Locate the cell with the specified text and output its (X, Y) center coordinate. 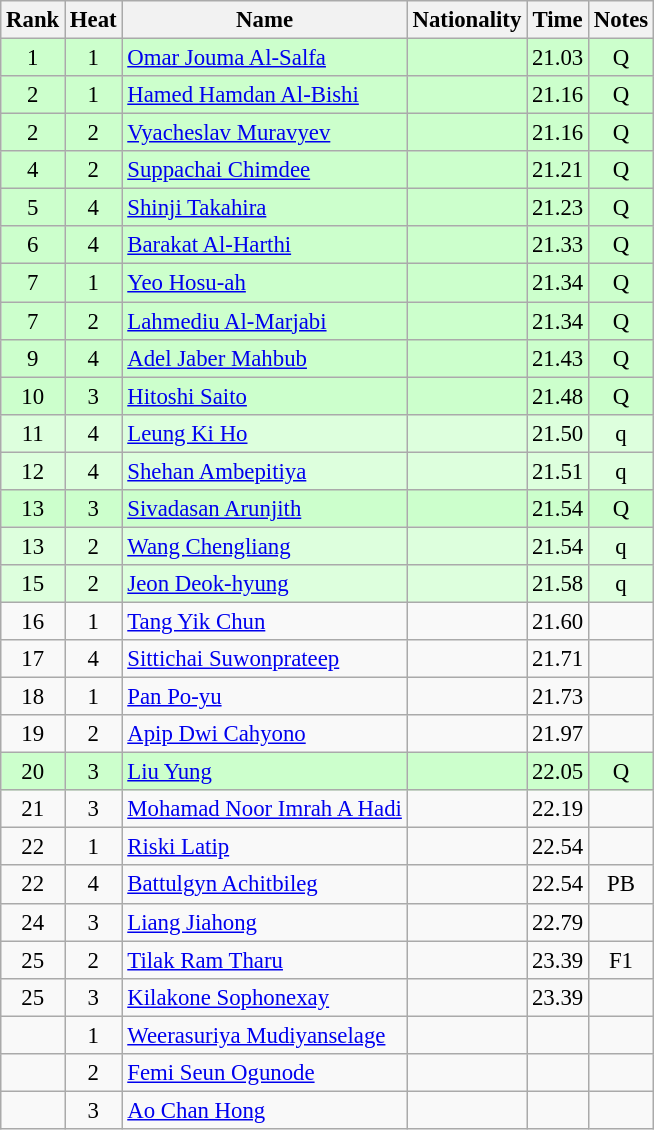
21.21 (558, 170)
22.05 (558, 772)
11 (33, 433)
15 (33, 584)
18 (33, 697)
Mohamad Noor Imrah A Hadi (264, 809)
Shehan Ambepitiya (264, 471)
22.79 (558, 922)
Jeon Deok-hyung (264, 584)
21.33 (558, 245)
Sivadasan Arunjith (264, 509)
Yeo Hosu-ah (264, 283)
Tang Yik Chun (264, 621)
Nationality (466, 20)
Kilakone Sophonexay (264, 997)
21 (33, 809)
Rank (33, 20)
Sittichai Suwonprateep (264, 659)
Suppachai Chimdee (264, 170)
Liu Yung (264, 772)
Lahmediu Al-Marjabi (264, 321)
9 (33, 358)
Time (558, 20)
24 (33, 922)
Hitoshi Saito (264, 396)
Apip Dwi Cahyono (264, 734)
PB (620, 885)
21.71 (558, 659)
F1 (620, 960)
Battulgyn Achitbileg (264, 885)
Weerasuriya Mudiyanselage (264, 1035)
16 (33, 621)
12 (33, 471)
Pan Po-yu (264, 697)
Leung Ki Ho (264, 433)
21.73 (558, 697)
Shinji Takahira (264, 208)
22.19 (558, 809)
21.97 (558, 734)
Hamed Hamdan Al-Bishi (264, 95)
5 (33, 208)
19 (33, 734)
10 (33, 396)
21.48 (558, 396)
Name (264, 20)
Femi Seun Ogunode (264, 1073)
21.03 (558, 58)
20 (33, 772)
Wang Chengliang (264, 546)
Heat (94, 20)
21.58 (558, 584)
21.43 (558, 358)
Adel Jaber Mahbub (264, 358)
Barakat Al-Harthi (264, 245)
Omar Jouma Al-Salfa (264, 58)
21.23 (558, 208)
21.51 (558, 471)
Liang Jiahong (264, 922)
Vyacheslav Muravyev (264, 133)
Tilak Ram Tharu (264, 960)
21.50 (558, 433)
6 (33, 245)
Ao Chan Hong (264, 1110)
Notes (620, 20)
21.60 (558, 621)
Riski Latip (264, 847)
17 (33, 659)
